Capture the cell that displays the provided text and extract its [X, Y] central coordinate. 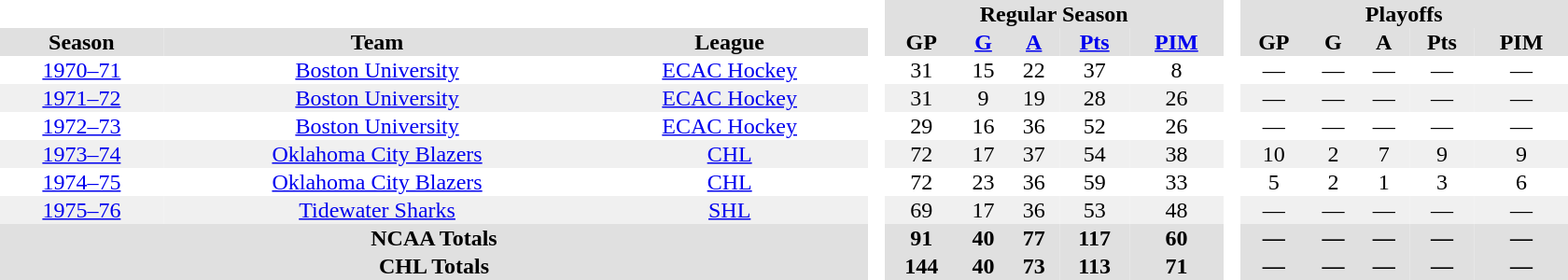
7 [1384, 154]
CHL Totals [434, 266]
8 [1177, 70]
5 [1273, 182]
19 [1034, 98]
Regular Season [1054, 14]
77 [1034, 238]
38 [1177, 154]
10 [1273, 154]
23 [983, 182]
16 [983, 126]
1975–76 [82, 210]
3 [1442, 182]
Playoffs [1404, 14]
League [730, 42]
SHL [730, 210]
144 [921, 266]
1972–73 [82, 126]
54 [1095, 154]
117 [1095, 238]
71 [1177, 266]
1974–75 [82, 182]
91 [921, 238]
22 [1034, 70]
Tidewater Sharks [377, 210]
69 [921, 210]
60 [1177, 238]
Team [377, 42]
1971–72 [82, 98]
59 [1095, 182]
73 [1034, 266]
28 [1095, 98]
52 [1095, 126]
1973–74 [82, 154]
NCAA Totals [434, 238]
113 [1095, 266]
Season [82, 42]
1970–71 [82, 70]
48 [1177, 210]
15 [983, 70]
33 [1177, 182]
6 [1521, 182]
53 [1095, 210]
29 [921, 126]
1 [1384, 182]
